Determine the (x, y) coordinate at the center of the cell enclosing the given text.  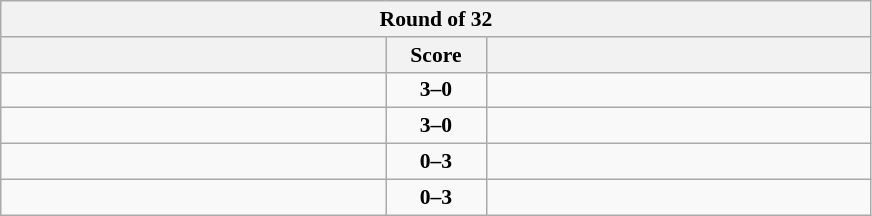
Score (436, 55)
Round of 32 (436, 19)
